Search for the cell housing the specified text and yield its (x, y) center coordinate. 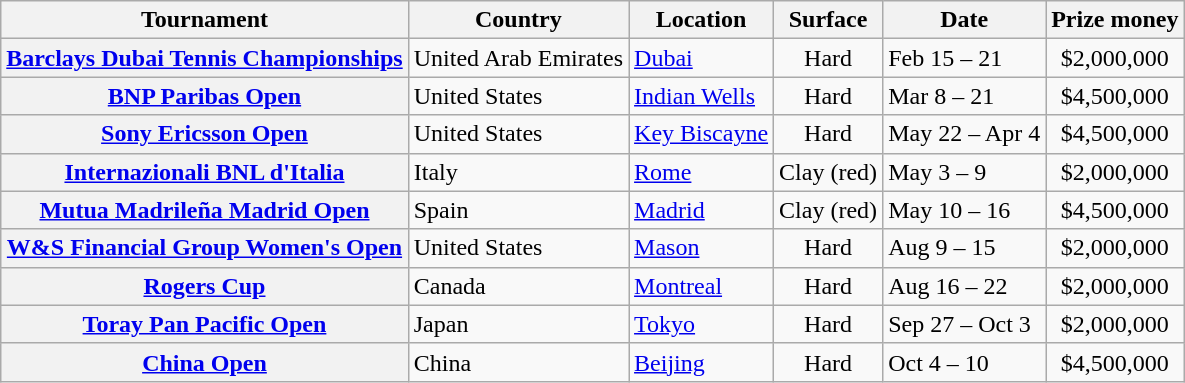
China (518, 362)
Aug 16 – 22 (964, 286)
Montreal (702, 286)
May 22 – Apr 4 (964, 134)
Spain (518, 210)
W&S Financial Group Women's Open (204, 248)
Oct 4 – 10 (964, 362)
Sony Ericsson Open (204, 134)
Mutua Madrileña Madrid Open (204, 210)
Rome (702, 172)
Tournament (204, 20)
Location (702, 20)
Country (518, 20)
Prize money (1115, 20)
Barclays Dubai Tennis Championships (204, 58)
Beijing (702, 362)
Sep 27 – Oct 3 (964, 324)
Mar 8 – 21 (964, 96)
Key Biscayne (702, 134)
Japan (518, 324)
Rogers Cup (204, 286)
Mason (702, 248)
Internazionali BNL d'Italia (204, 172)
China Open (204, 362)
Madrid (702, 210)
Date (964, 20)
Canada (518, 286)
Tokyo (702, 324)
United Arab Emirates (518, 58)
Toray Pan Pacific Open (204, 324)
Feb 15 – 21 (964, 58)
Indian Wells (702, 96)
May 10 – 16 (964, 210)
BNP Paribas Open (204, 96)
Dubai (702, 58)
Surface (828, 20)
May 3 – 9 (964, 172)
Aug 9 – 15 (964, 248)
Italy (518, 172)
